Find where the given text appears and provide that cell's center as [x, y] coordinate. 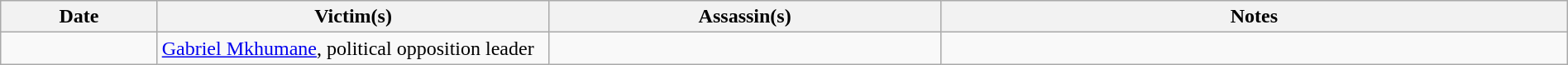
Victim(s) [353, 17]
Assassin(s) [745, 17]
Gabriel Mkhumane, political opposition leader [353, 48]
Notes [1254, 17]
Date [79, 17]
